Output the (x, y) coordinate of the center of the cell containing the given text.  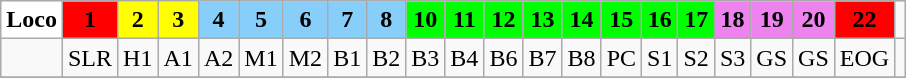
14 (582, 20)
2 (138, 20)
11 (464, 20)
S1 (660, 58)
B3 (426, 58)
4 (218, 20)
3 (178, 20)
15 (621, 20)
5 (261, 20)
8 (386, 20)
10 (426, 20)
7 (348, 20)
B8 (582, 58)
PC (621, 58)
SLR (90, 58)
12 (504, 20)
EOG (864, 58)
M2 (305, 58)
H1 (138, 58)
17 (696, 20)
B4 (464, 58)
M1 (261, 58)
A1 (178, 58)
22 (864, 20)
B7 (542, 58)
13 (542, 20)
S2 (696, 58)
B1 (348, 58)
A2 (218, 58)
S3 (732, 58)
1 (90, 20)
B6 (504, 58)
Loco (32, 20)
16 (660, 20)
18 (732, 20)
19 (772, 20)
B2 (386, 58)
20 (814, 20)
6 (305, 20)
